Capture the cell that displays the provided text and extract its [X, Y] central coordinate. 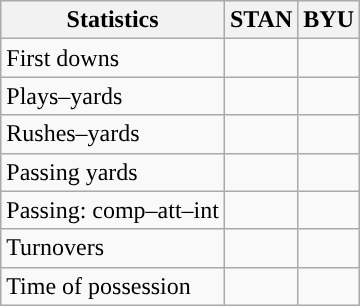
STAN [260, 20]
Passing yards [113, 172]
Plays–yards [113, 96]
Turnovers [113, 248]
Time of possession [113, 286]
Statistics [113, 20]
Rushes–yards [113, 134]
First downs [113, 58]
Passing: comp–att–int [113, 210]
BYU [329, 20]
